Determine the (X, Y) coordinate at the center of the cell enclosing the given text.  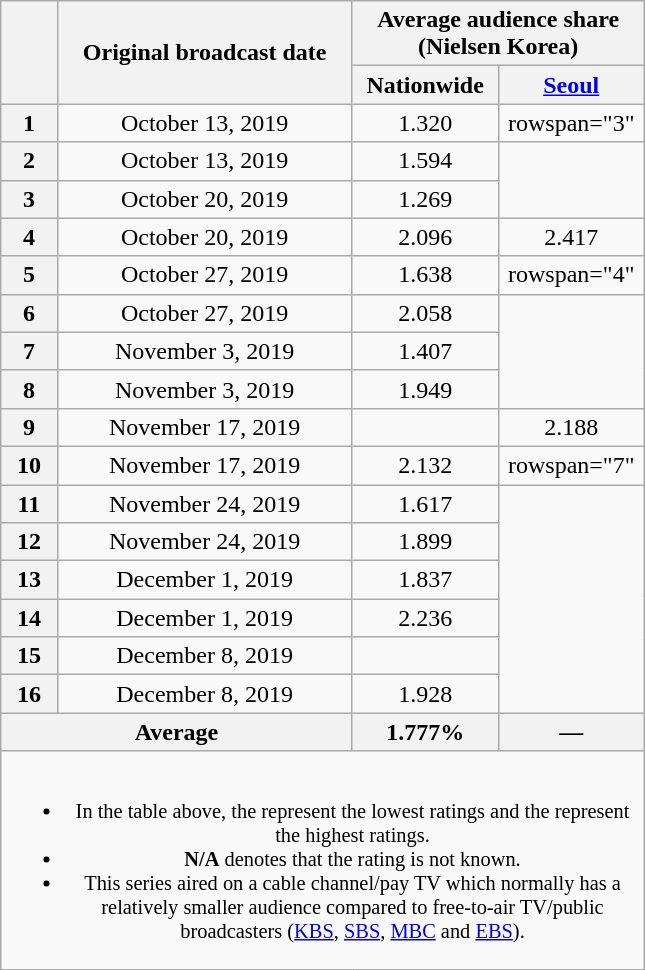
2.096 (425, 237)
Average audience share(Nielsen Korea) (498, 34)
1 (29, 123)
Seoul (571, 85)
1.320 (425, 123)
rowspan="3" (571, 123)
5 (29, 275)
6 (29, 313)
Average (176, 732)
9 (29, 427)
2.417 (571, 237)
12 (29, 542)
7 (29, 351)
1.949 (425, 389)
1.407 (425, 351)
Original broadcast date (204, 52)
1.928 (425, 694)
2.058 (425, 313)
1.638 (425, 275)
2.236 (425, 618)
2.188 (571, 427)
16 (29, 694)
— (571, 732)
1.594 (425, 161)
15 (29, 656)
2 (29, 161)
4 (29, 237)
13 (29, 580)
8 (29, 389)
10 (29, 465)
1.617 (425, 503)
11 (29, 503)
2.132 (425, 465)
1.837 (425, 580)
1.899 (425, 542)
1.777% (425, 732)
Nationwide (425, 85)
14 (29, 618)
rowspan="4" (571, 275)
3 (29, 199)
1.269 (425, 199)
rowspan="7" (571, 465)
